Extract the [X, Y] coordinate from the center of the cell holding the provided text.  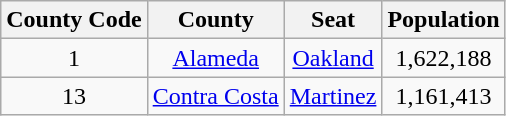
Seat [333, 20]
Martinez [333, 96]
County Code [74, 20]
1,622,188 [444, 58]
13 [74, 96]
Alameda [216, 58]
1,161,413 [444, 96]
County [216, 20]
Population [444, 20]
Contra Costa [216, 96]
Oakland [333, 58]
1 [74, 58]
